Scan for the cell matching the given text and deliver its (X, Y) coordinate at center. 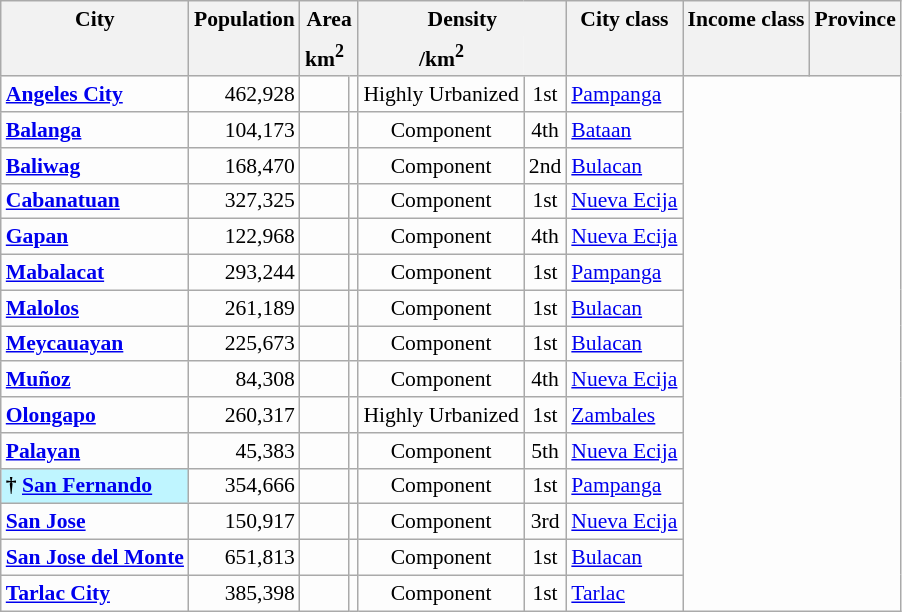
104,173 (244, 130)
2nd (546, 166)
Malolos (95, 308)
Angeles City (95, 95)
45,383 (244, 451)
462,928 (244, 95)
327,325 (244, 201)
Area (329, 18)
84,308 (244, 380)
150,917 (244, 522)
260,317 (244, 415)
225,673 (244, 344)
Zambales (624, 415)
Tarlac City (95, 593)
San Jose del Monte (95, 558)
5th (546, 451)
Cabanatuan (95, 201)
293,244 (244, 273)
City (95, 18)
† San Fernando (95, 486)
km2 (324, 56)
Meycauayan (95, 344)
Palayan (95, 451)
651,813 (244, 558)
385,398 (244, 593)
354,666 (244, 486)
Baliwag (95, 166)
Income class (746, 18)
3rd (546, 522)
Bataan (624, 130)
Mabalacat (95, 273)
Balanga (95, 130)
122,968 (244, 237)
Province (856, 18)
San Jose (95, 522)
261,189 (244, 308)
City class (624, 18)
Muñoz (95, 380)
Tarlac (624, 593)
Gapan (95, 237)
168,470 (244, 166)
/km2 (440, 56)
Olongapo (95, 415)
Population (244, 18)
Density (462, 18)
